Return the (X, Y) coordinate for the center point of the cell that contains the specified text.  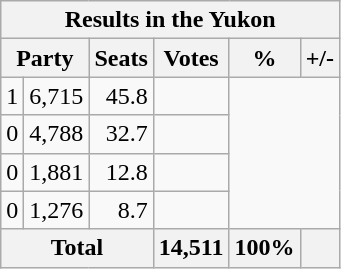
8.7 (121, 210)
Results in the Yukon (170, 20)
1 (12, 96)
Seats (121, 58)
4,788 (56, 134)
12.8 (121, 172)
6,715 (56, 96)
14,511 (191, 248)
% (264, 58)
32.7 (121, 134)
Votes (191, 58)
Total (78, 248)
100% (264, 248)
+/- (320, 58)
45.8 (121, 96)
Party (45, 58)
1,276 (56, 210)
1,881 (56, 172)
